Scan for the cell matching the given text and deliver its (X, Y) coordinate at center. 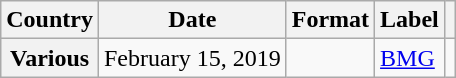
Label (410, 20)
BMG (410, 58)
Country (50, 20)
Various (50, 58)
Format (330, 20)
February 15, 2019 (192, 58)
Date (192, 20)
